Output the (X, Y) coordinate of the center of the cell containing the given text.  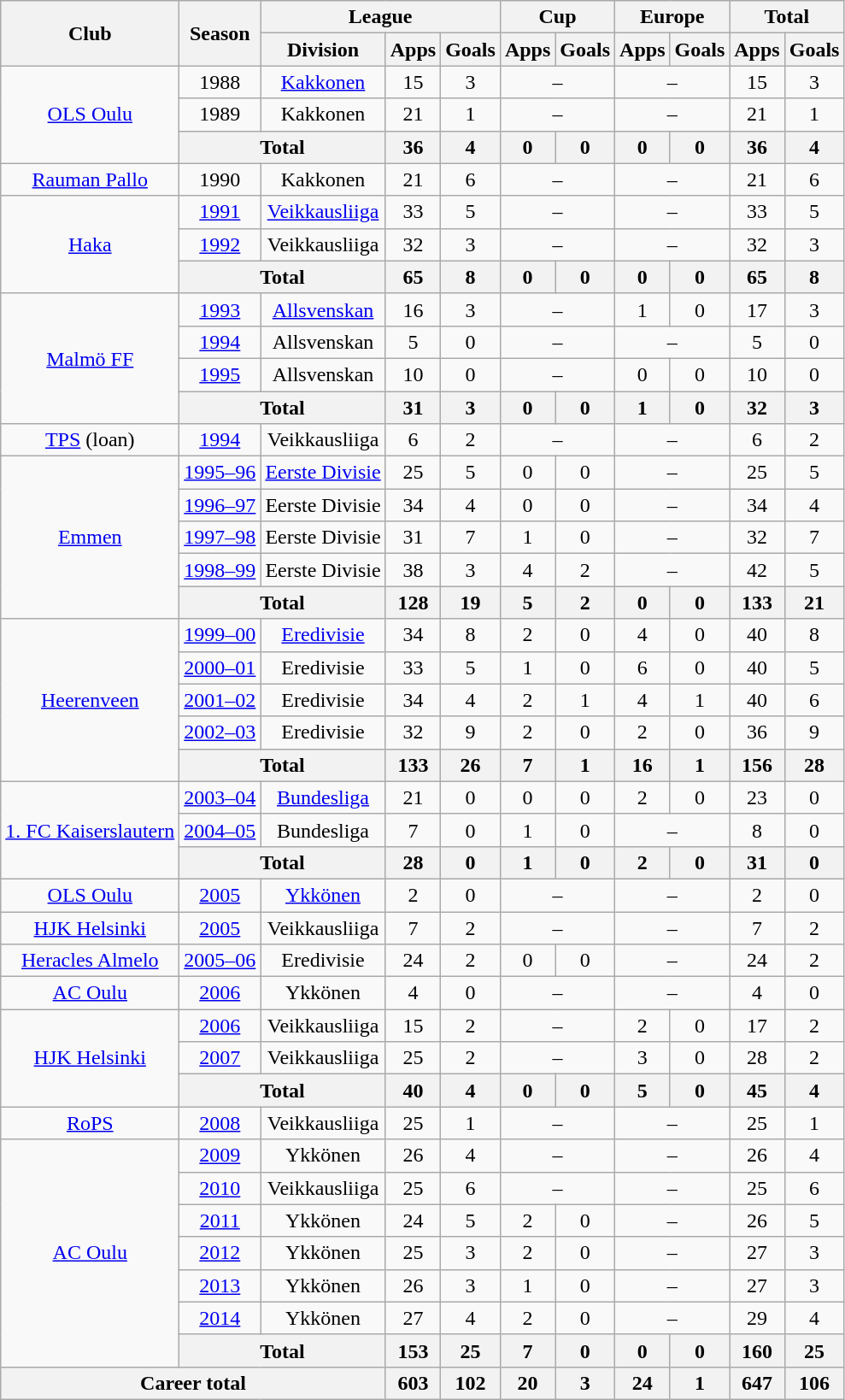
1996–97 (220, 505)
2001–02 (220, 700)
38 (413, 570)
102 (471, 1383)
Club (91, 33)
1992 (220, 244)
1988 (220, 82)
2005–06 (220, 961)
Season (220, 33)
Rauman Pallo (91, 179)
Haka (91, 244)
2007 (220, 1058)
2004–05 (220, 830)
20 (527, 1383)
1993 (220, 309)
19 (471, 603)
106 (814, 1383)
2002–03 (220, 732)
647 (757, 1383)
2000–01 (220, 668)
2012 (220, 1253)
Emmen (91, 538)
2009 (220, 1156)
Cup (557, 17)
29 (757, 1318)
2011 (220, 1221)
1990 (220, 179)
Career total (193, 1383)
RoPS (91, 1123)
1995–96 (220, 473)
23 (757, 797)
2013 (220, 1285)
2010 (220, 1188)
156 (757, 765)
128 (413, 603)
1991 (220, 212)
160 (757, 1350)
1997–98 (220, 538)
153 (413, 1350)
42 (757, 570)
Heracles Almelo (91, 961)
1. FC Kaiserslautern (91, 830)
1998–99 (220, 570)
2008 (220, 1123)
Heerenveen (91, 700)
45 (757, 1091)
TPS (loan) (91, 440)
Europe (672, 17)
2003–04 (220, 797)
603 (413, 1383)
League (381, 17)
Malmö FF (91, 358)
1999–00 (220, 635)
Division (323, 50)
1989 (220, 115)
1995 (220, 374)
2014 (220, 1318)
